For the text-containing cell, return its midpoint in (X, Y) coordinate format. 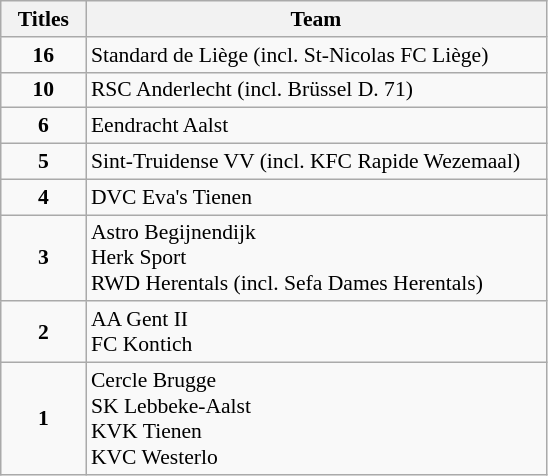
4 (44, 197)
AA Gent IIFC Kontich (316, 332)
3 (44, 258)
RSC Anderlecht (incl. Brüssel D. 71) (316, 90)
Titles (44, 19)
Eendracht Aalst (316, 126)
1 (44, 419)
10 (44, 90)
Team (316, 19)
16 (44, 55)
6 (44, 126)
Standard de Liège (incl. St-Nicolas FC Liège) (316, 55)
5 (44, 162)
DVC Eva's Tienen (316, 197)
2 (44, 332)
Astro BegijnendijkHerk SportRWD Herentals (incl. Sefa Dames Herentals) (316, 258)
Sint-Truidense VV (incl. KFC Rapide Wezemaal) (316, 162)
Cercle BruggeSK Lebbeke-AalstKVK TienenKVC Westerlo (316, 419)
